Return [x, y] of the center of cell containing provided text 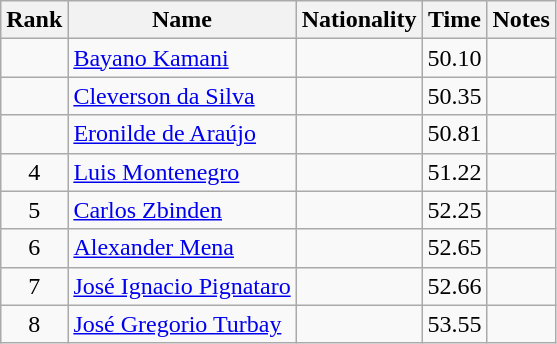
Bayano Kamani [182, 58]
5 [34, 210]
50.10 [454, 58]
50.35 [454, 96]
51.22 [454, 172]
Alexander Mena [182, 248]
Cleverson da Silva [182, 96]
Name [182, 20]
8 [34, 324]
Notes [521, 20]
50.81 [454, 134]
Rank [34, 20]
7 [34, 286]
52.65 [454, 248]
52.25 [454, 210]
Eronilde de Araújo [182, 134]
4 [34, 172]
6 [34, 248]
Luis Montenegro [182, 172]
53.55 [454, 324]
José Gregorio Turbay [182, 324]
Time [454, 20]
52.66 [454, 286]
José Ignacio Pignataro [182, 286]
Nationality [359, 20]
Carlos Zbinden [182, 210]
